Output the (X, Y) coordinate of the center of the cell containing the given text.  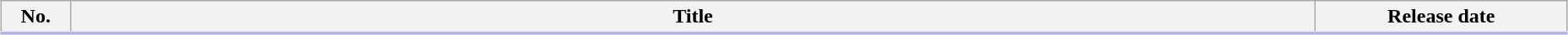
Release date (1441, 17)
Title (693, 17)
No. (35, 17)
